Detect which cell encompasses the target text, then output its [x, y] center coordinate. 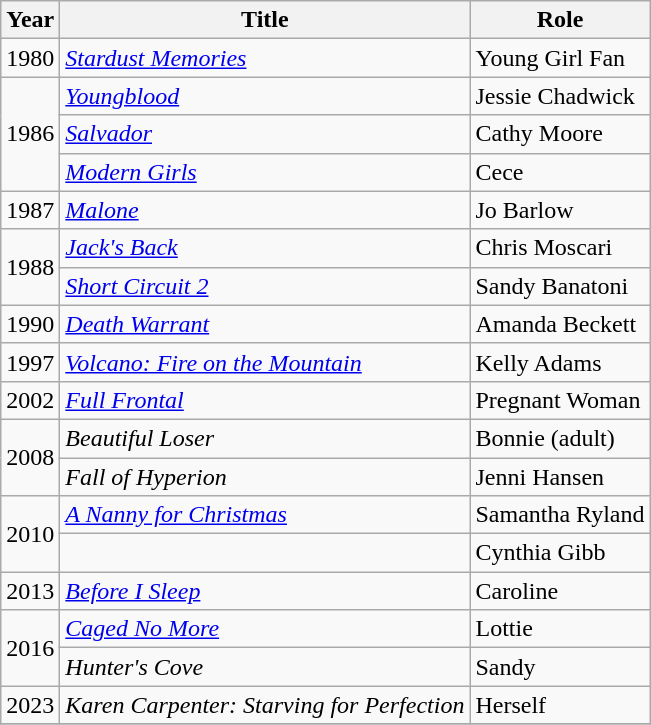
Jessie Chadwick [560, 96]
Full Frontal [265, 400]
2008 [30, 457]
Karen Carpenter: Starving for Perfection [265, 705]
Caged No More [265, 629]
Bonnie (adult) [560, 438]
2023 [30, 705]
Lottie [560, 629]
Herself [560, 705]
Pregnant Woman [560, 400]
1986 [30, 134]
1980 [30, 58]
Kelly Adams [560, 362]
Jo Barlow [560, 210]
Beautiful Loser [265, 438]
1997 [30, 362]
Salvador [265, 134]
1988 [30, 267]
2002 [30, 400]
Title [265, 20]
Jenni Hansen [560, 477]
Year [30, 20]
Modern Girls [265, 172]
Role [560, 20]
Cathy Moore [560, 134]
Amanda Beckett [560, 324]
Death Warrant [265, 324]
2010 [30, 534]
Sandy Banatoni [560, 286]
Sandy [560, 667]
Chris Moscari [560, 248]
2013 [30, 591]
Youngblood [265, 96]
Stardust Memories [265, 58]
Young Girl Fan [560, 58]
Short Circuit 2 [265, 286]
A Nanny for Christmas [265, 515]
2016 [30, 648]
Jack's Back [265, 248]
Caroline [560, 591]
Cynthia Gibb [560, 553]
Hunter's Cove [265, 667]
Volcano: Fire on the Mountain [265, 362]
1987 [30, 210]
1990 [30, 324]
Before I Sleep [265, 591]
Malone [265, 210]
Samantha Ryland [560, 515]
Fall of Hyperion [265, 477]
Cece [560, 172]
